Scan for the cell matching the given text and deliver its (x, y) coordinate at center. 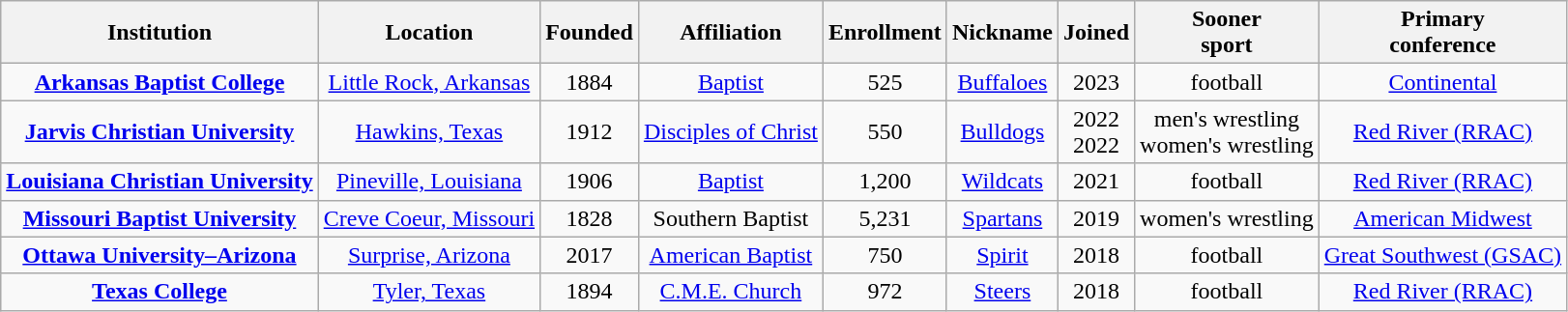
750 (885, 255)
Founded (590, 33)
Location (429, 33)
Arkansas Baptist College (160, 82)
1906 (590, 182)
Missouri Baptist University (160, 218)
Louisiana Christian University (160, 182)
Continental (1442, 82)
Texas College (160, 292)
2021 (1096, 182)
Steers (1002, 292)
Little Rock, Arkansas (429, 82)
Bulldogs (1002, 131)
men's wrestlingwomen's wrestling (1228, 131)
1828 (590, 218)
Hawkins, Texas (429, 131)
5,231 (885, 218)
525 (885, 82)
American Baptist (731, 255)
Tyler, Texas (429, 292)
Surprise, Arizona (429, 255)
Jarvis Christian University (160, 131)
Pineville, Louisiana (429, 182)
Affiliation (731, 33)
Institution (160, 33)
Wildcats (1002, 182)
Primaryconference (1442, 33)
Nickname (1002, 33)
Southern Baptist (731, 218)
C.M.E. Church (731, 292)
2017 (590, 255)
1912 (590, 131)
Spartans (1002, 218)
Great Southwest (GSAC) (1442, 255)
Spirit (1002, 255)
Ottawa University–Arizona (160, 255)
Soonersport (1228, 33)
1884 (590, 82)
972 (885, 292)
20222022 (1096, 131)
American Midwest (1442, 218)
1894 (590, 292)
Disciples of Christ (731, 131)
Joined (1096, 33)
Creve Coeur, Missouri (429, 218)
Buffaloes (1002, 82)
2023 (1096, 82)
1,200 (885, 182)
women's wrestling (1228, 218)
2019 (1096, 218)
Enrollment (885, 33)
550 (885, 131)
